Determine the [X, Y] coordinate at the center of the cell enclosing the given text.  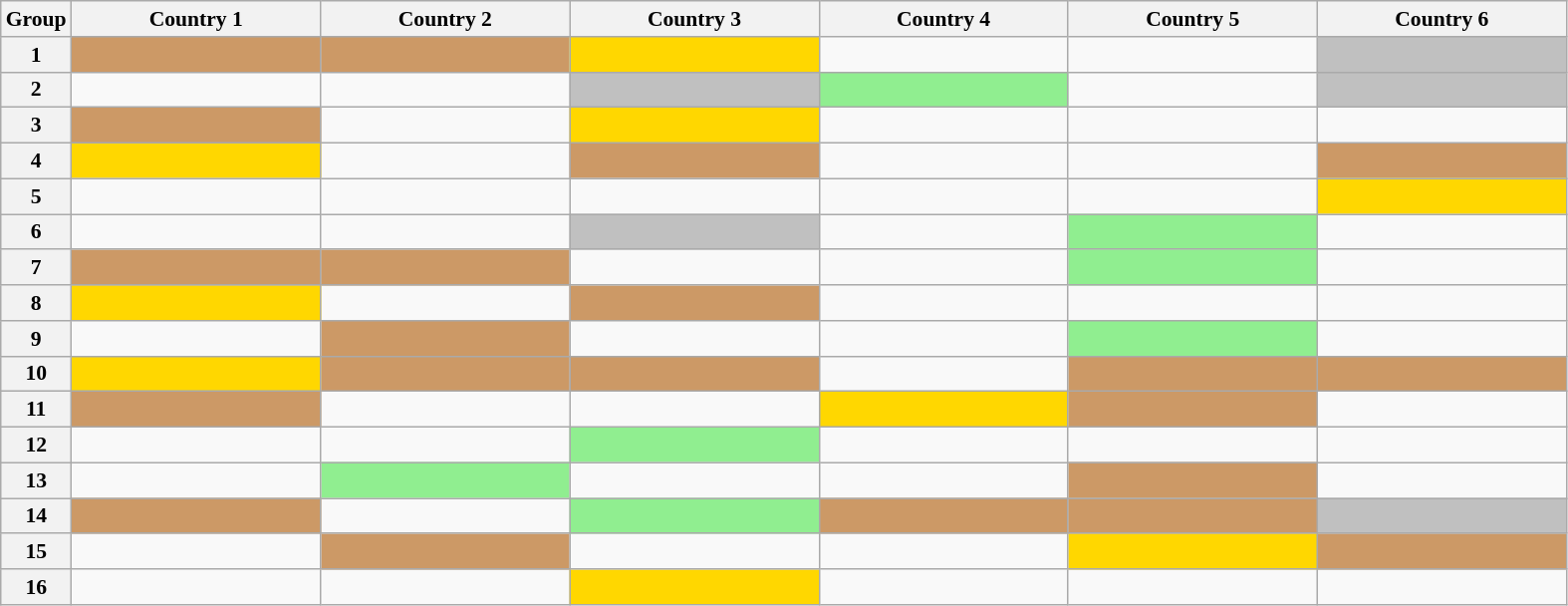
12 [36, 446]
Country 4 [943, 19]
Group [36, 19]
8 [36, 303]
9 [36, 339]
7 [36, 268]
6 [36, 232]
1 [36, 55]
14 [36, 516]
4 [36, 161]
Country 5 [1192, 19]
16 [36, 587]
Country 2 [445, 19]
10 [36, 374]
Country 6 [1441, 19]
11 [36, 410]
3 [36, 126]
13 [36, 480]
2 [36, 90]
5 [36, 196]
Country 1 [196, 19]
Country 3 [694, 19]
15 [36, 552]
